Pinpoint the cell where the given text exists, returning its [X, Y] midpoint coordinate. 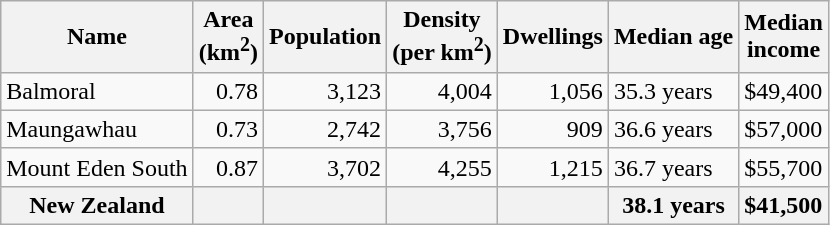
3,702 [326, 167]
0.78 [228, 91]
Maungawhau [97, 129]
Area(km2) [228, 37]
2,742 [326, 129]
1,215 [552, 167]
$41,500 [784, 205]
Density(per km2) [442, 37]
36.7 years [673, 167]
New Zealand [97, 205]
Name [97, 37]
$49,400 [784, 91]
Balmoral [97, 91]
0.87 [228, 167]
Medianincome [784, 37]
$55,700 [784, 167]
Population [326, 37]
0.73 [228, 129]
Mount Eden South [97, 167]
4,004 [442, 91]
Dwellings [552, 37]
36.6 years [673, 129]
3,756 [442, 129]
$57,000 [784, 129]
4,255 [442, 167]
1,056 [552, 91]
909 [552, 129]
Median age [673, 37]
38.1 years [673, 205]
35.3 years [673, 91]
3,123 [326, 91]
